For the text-containing cell, return its midpoint in (x, y) coordinate format. 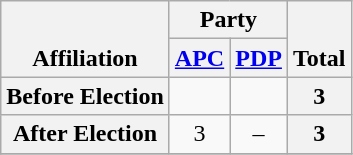
Affiliation (86, 39)
PDP (259, 58)
Before Election (86, 96)
– (259, 134)
APC (199, 58)
After Election (86, 134)
Total (319, 39)
Party (228, 20)
